Provide the [X, Y] coordinate of the cell's center where the given text is located.  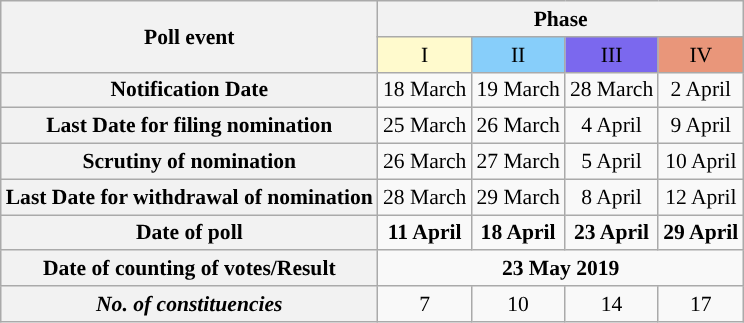
23 April [612, 232]
5 April [612, 161]
18 March [424, 90]
Phase [560, 19]
25 March [424, 126]
Scrutiny of nomination [190, 161]
2 April [700, 90]
Notification Date [190, 90]
Last Date for filing nomination [190, 126]
8 April [612, 197]
17 [700, 304]
10 [518, 304]
12 April [700, 197]
14 [612, 304]
Date of counting of votes/Result [190, 268]
4 April [612, 126]
Date of poll [190, 232]
II [518, 54]
I [424, 54]
29 March [518, 197]
11 April [424, 232]
19 March [518, 90]
29 April [700, 232]
III [612, 54]
27 March [518, 161]
18 April [518, 232]
No. of constituencies [190, 304]
Last Date for withdrawal of nomination [190, 197]
7 [424, 304]
23 May 2019 [560, 268]
9 April [700, 126]
Poll event [190, 36]
10 April [700, 161]
IV [700, 54]
